Scan for the cell matching the given text and deliver its (x, y) coordinate at center. 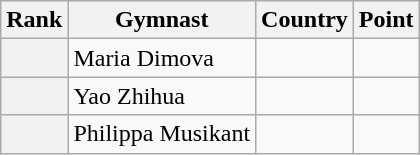
Maria Dimova (162, 58)
Point (386, 20)
Country (305, 20)
Rank (34, 20)
Philippa Musikant (162, 134)
Gymnast (162, 20)
Yao Zhihua (162, 96)
